For the text-containing cell, return its midpoint in [X, Y] coordinate format. 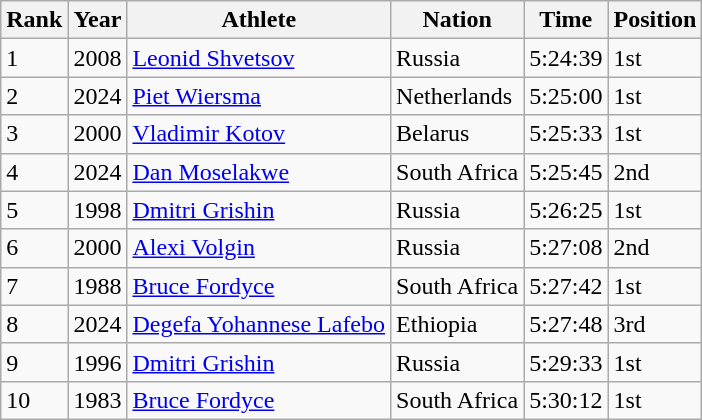
1988 [98, 286]
5:26:25 [566, 210]
Vladimir Kotov [259, 134]
2 [34, 96]
Nation [458, 20]
Degefa Yohannese Lafebo [259, 324]
Piet Wiersma [259, 96]
Year [98, 20]
10 [34, 400]
Ethiopia [458, 324]
5:30:12 [566, 400]
1996 [98, 362]
Dan Moselakwe [259, 172]
Leonid Shvetsov [259, 58]
Rank [34, 20]
Position [655, 20]
3rd [655, 324]
3 [34, 134]
1998 [98, 210]
5 [34, 210]
5:25:00 [566, 96]
6 [34, 248]
5:25:45 [566, 172]
5:25:33 [566, 134]
Belarus [458, 134]
1983 [98, 400]
7 [34, 286]
5:27:08 [566, 248]
9 [34, 362]
4 [34, 172]
5:24:39 [566, 58]
Netherlands [458, 96]
2008 [98, 58]
Alexi Volgin [259, 248]
5:29:33 [566, 362]
Time [566, 20]
5:27:42 [566, 286]
8 [34, 324]
5:27:48 [566, 324]
1 [34, 58]
Athlete [259, 20]
